For the text-containing cell, return its midpoint in [x, y] coordinate format. 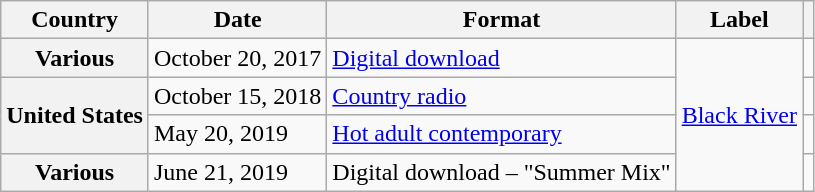
Hot adult contemporary [502, 134]
Label [739, 20]
May 20, 2019 [237, 134]
Country radio [502, 96]
Black River [739, 115]
June 21, 2019 [237, 172]
Format [502, 20]
Digital download – "Summer Mix" [502, 172]
Country [75, 20]
United States [75, 115]
Date [237, 20]
Digital download [502, 58]
October 20, 2017 [237, 58]
October 15, 2018 [237, 96]
